Scan for the cell matching the given text and deliver its (X, Y) coordinate at center. 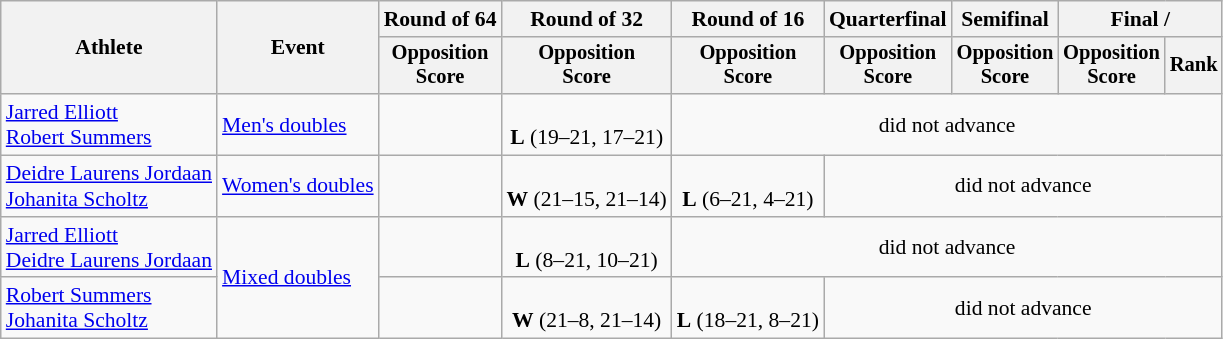
Round of 16 (748, 19)
Deidre Laurens JordaanJohanita Scholtz (109, 186)
Women's doubles (298, 186)
Round of 32 (587, 19)
Robert SummersJohanita Scholtz (109, 308)
L (18–21, 8–21) (748, 308)
W (21–15, 21–14) (587, 186)
Quarterfinal (888, 19)
Jarred ElliottRobert Summers (109, 124)
L (19–21, 17–21) (587, 124)
L (8–21, 10–21) (587, 248)
Mixed doubles (298, 278)
L (6–21, 4–21) (748, 186)
Final / (1140, 19)
W (21–8, 21–14) (587, 308)
Round of 64 (440, 19)
Semifinal (1006, 19)
Jarred ElliottDeidre Laurens Jordaan (109, 248)
Athlete (109, 48)
Men's doubles (298, 124)
Event (298, 48)
Rank (1194, 66)
